Scan for the cell matching the given text and deliver its [x, y] coordinate at center. 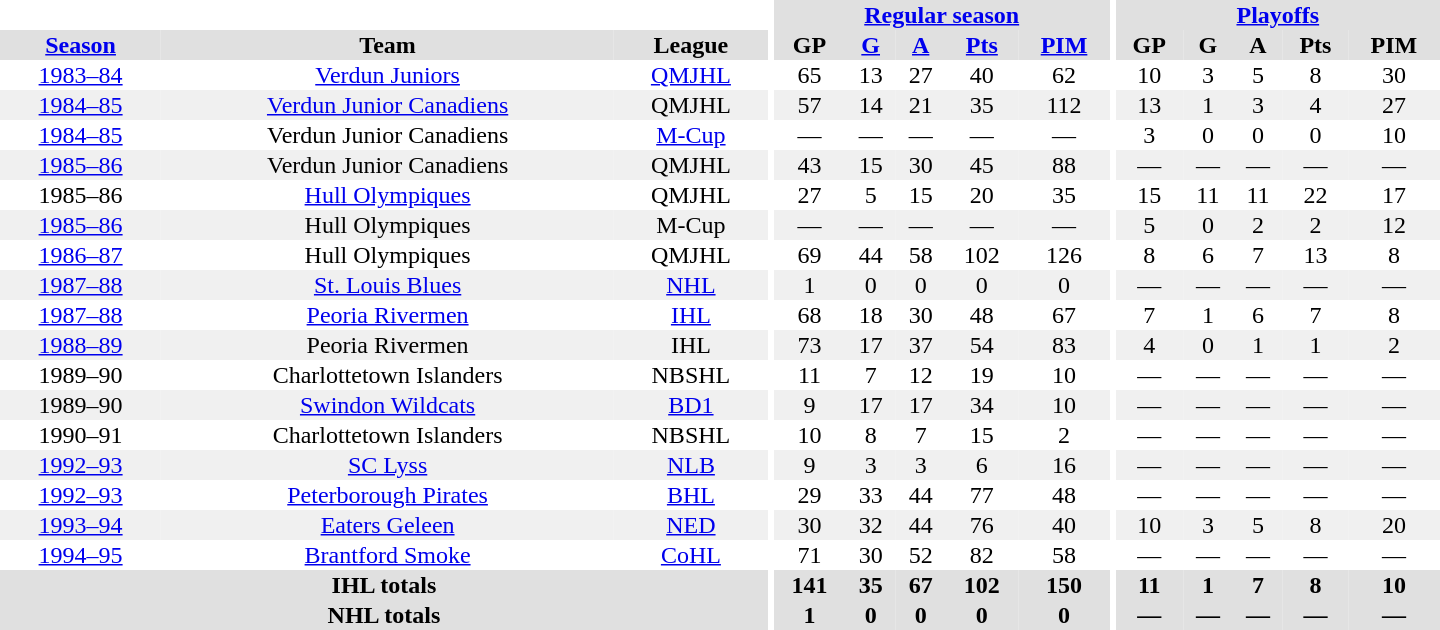
73 [809, 345]
NED [691, 525]
77 [982, 495]
Season [80, 45]
32 [871, 525]
150 [1064, 585]
33 [871, 495]
76 [982, 525]
St. Louis Blues [388, 285]
29 [809, 495]
Swindon Wildcats [388, 405]
141 [809, 585]
NLB [691, 465]
52 [921, 555]
43 [809, 165]
88 [1064, 165]
SC Lyss [388, 465]
22 [1316, 195]
CoHL [691, 555]
112 [1064, 105]
BHL [691, 495]
Eaters Geleen [388, 525]
16 [1064, 465]
Regular season [942, 15]
69 [809, 255]
NHL totals [384, 615]
65 [809, 75]
1990–91 [80, 435]
57 [809, 105]
83 [1064, 345]
1994–95 [80, 555]
37 [921, 345]
62 [1064, 75]
1986–87 [80, 255]
19 [982, 375]
71 [809, 555]
Playoffs [1278, 15]
34 [982, 405]
Brantford Smoke [388, 555]
21 [921, 105]
18 [871, 315]
82 [982, 555]
1993–94 [80, 525]
BD1 [691, 405]
14 [871, 105]
Peterborough Pirates [388, 495]
1983–84 [80, 75]
League [691, 45]
45 [982, 165]
Team [388, 45]
68 [809, 315]
126 [1064, 255]
IHL totals [384, 585]
1988–89 [80, 345]
54 [982, 345]
Verdun Juniors [388, 75]
NHL [691, 285]
